Return the [x, y] coordinate for the center point of the cell that contains the specified text.  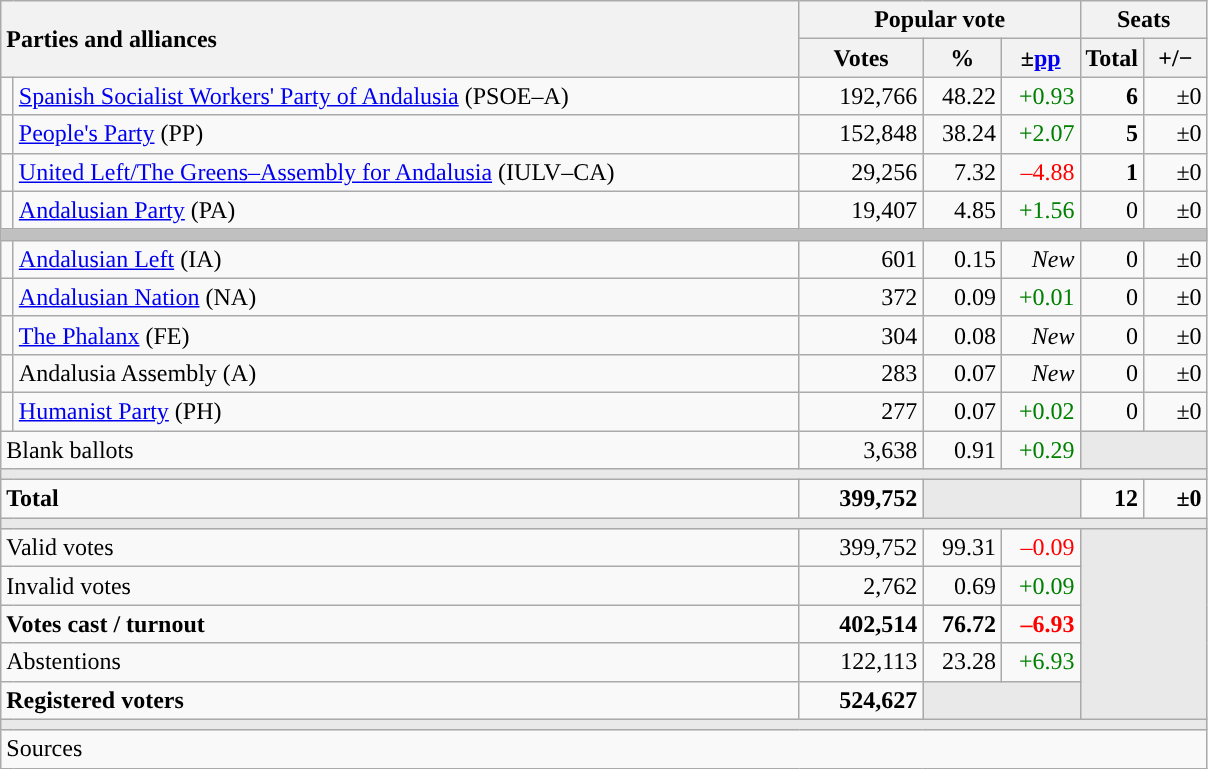
The Phalanx (FE) [406, 335]
Spanish Socialist Workers' Party of Andalusia (PSOE–A) [406, 96]
Votes cast / turnout [400, 624]
+0.02 [1040, 411]
99.31 [962, 548]
0.69 [962, 586]
+2.07 [1040, 134]
38.24 [962, 134]
48.22 [962, 96]
Abstentions [400, 662]
+0.09 [1040, 586]
277 [861, 411]
–4.88 [1040, 172]
+1.56 [1040, 210]
1 [1112, 172]
–6.93 [1040, 624]
Humanist Party (PH) [406, 411]
People's Party (PP) [406, 134]
Blank ballots [400, 449]
2,762 [861, 586]
6 [1112, 96]
Popular vote [940, 20]
% [962, 58]
+0.93 [1040, 96]
152,848 [861, 134]
122,113 [861, 662]
402,514 [861, 624]
Andalusia Assembly (A) [406, 373]
283 [861, 373]
0.09 [962, 297]
192,766 [861, 96]
304 [861, 335]
Andalusian Nation (NA) [406, 297]
0.91 [962, 449]
3,638 [861, 449]
Valid votes [400, 548]
United Left/The Greens–Assembly for Andalusia (IULV–CA) [406, 172]
4.85 [962, 210]
Andalusian Left (IA) [406, 259]
–0.09 [1040, 548]
Sources [604, 749]
372 [861, 297]
Registered voters [400, 700]
76.72 [962, 624]
±pp [1040, 58]
+0.01 [1040, 297]
601 [861, 259]
+0.29 [1040, 449]
12 [1112, 499]
23.28 [962, 662]
0.08 [962, 335]
Votes [861, 58]
Parties and alliances [400, 39]
0.15 [962, 259]
5 [1112, 134]
+/− [1176, 58]
524,627 [861, 700]
Andalusian Party (PA) [406, 210]
Invalid votes [400, 586]
29,256 [861, 172]
+6.93 [1040, 662]
7.32 [962, 172]
Seats [1144, 20]
19,407 [861, 210]
